From the cell containing the given text, extract its center point as (x, y) coordinate. 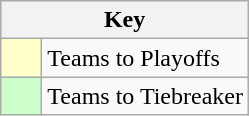
Teams to Tiebreaker (146, 96)
Teams to Playoffs (146, 58)
Key (125, 20)
